Find where the given text appears and provide that cell's center as [X, Y] coordinate. 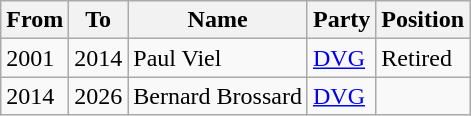
Name [218, 20]
Retired [423, 58]
Paul Viel [218, 58]
Position [423, 20]
2026 [98, 96]
Bernard Brossard [218, 96]
From [35, 20]
Party [341, 20]
To [98, 20]
2001 [35, 58]
